Return the (x, y) coordinate for the center point of the cell that contains the specified text.  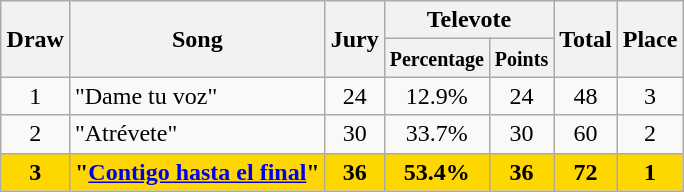
Place (650, 39)
Total (586, 39)
Televote (468, 20)
Song (197, 39)
Percentage (436, 58)
"Dame tu voz" (197, 96)
Jury (354, 39)
72 (586, 172)
48 (586, 96)
Draw (35, 39)
"Atrévete" (197, 134)
33.7% (436, 134)
53.4% (436, 172)
Points (521, 58)
12.9% (436, 96)
"Contigo hasta el final" (197, 172)
60 (586, 134)
